Provide the (X, Y) coordinate of the cell's center where the given text is located.  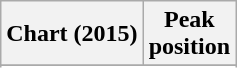
Chart (2015) (72, 34)
Peakposition (189, 34)
